Capture the cell that displays the provided text and extract its (X, Y) central coordinate. 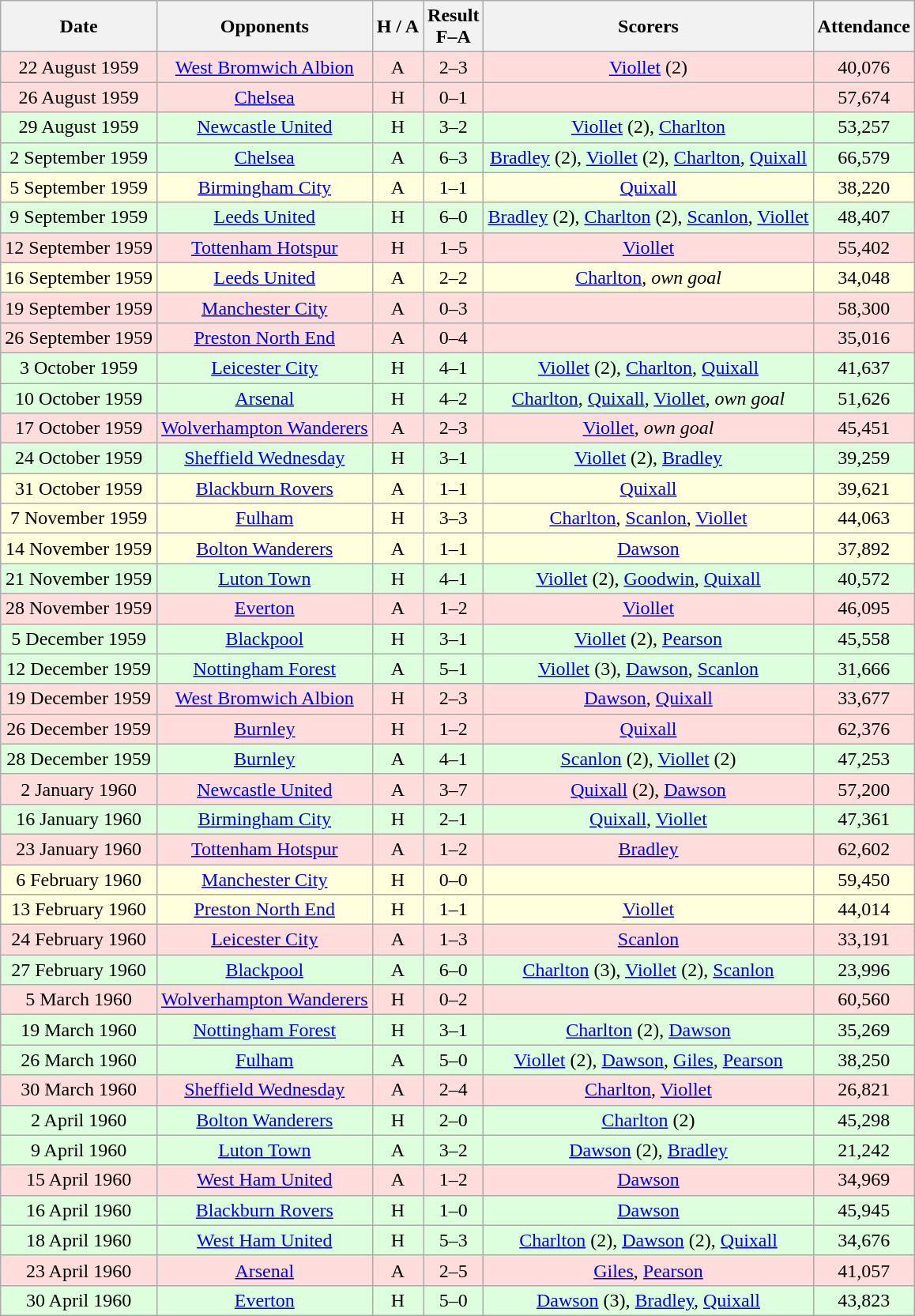
21,242 (864, 1150)
62,376 (864, 729)
35,016 (864, 337)
24 October 1959 (79, 458)
44,014 (864, 910)
Viollet (3), Dawson, Scanlon (648, 669)
Scanlon (2), Viollet (2) (648, 759)
Charlton (2), Dawson (648, 1030)
45,558 (864, 639)
47,361 (864, 819)
Bradley (2), Charlton (2), Scanlon, Viollet (648, 217)
51,626 (864, 398)
48,407 (864, 217)
3–7 (454, 789)
Charlton (2), Dawson (2), Quixall (648, 1240)
13 February 1960 (79, 910)
43,823 (864, 1300)
2–1 (454, 819)
38,220 (864, 187)
24 February 1960 (79, 940)
45,298 (864, 1120)
2–0 (454, 1120)
Giles, Pearson (648, 1270)
27 February 1960 (79, 970)
5 March 1960 (79, 1000)
58,300 (864, 307)
1–5 (454, 247)
0–2 (454, 1000)
1–0 (454, 1210)
0–0 (454, 880)
44,063 (864, 518)
34,676 (864, 1240)
6 February 1960 (79, 880)
23 April 1960 (79, 1270)
Quixall, Viollet (648, 819)
60,560 (864, 1000)
66,579 (864, 157)
2–5 (454, 1270)
59,450 (864, 880)
5–1 (454, 669)
1–3 (454, 940)
62,602 (864, 849)
0–1 (454, 97)
16 September 1959 (79, 277)
2 September 1959 (79, 157)
4–2 (454, 398)
5–3 (454, 1240)
Scorers (648, 27)
Attendance (864, 27)
57,674 (864, 97)
3 October 1959 (79, 368)
57,200 (864, 789)
31,666 (864, 669)
18 April 1960 (79, 1240)
7 November 1959 (79, 518)
Viollet (2), Bradley (648, 458)
10 October 1959 (79, 398)
Charlton, own goal (648, 277)
19 September 1959 (79, 307)
Dawson (2), Bradley (648, 1150)
Charlton (3), Viollet (2), Scanlon (648, 970)
28 November 1959 (79, 609)
17 October 1959 (79, 428)
26 March 1960 (79, 1060)
Viollet, own goal (648, 428)
41,057 (864, 1270)
Date (79, 27)
Viollet (2), Pearson (648, 639)
Charlton, Scanlon, Viollet (648, 518)
30 April 1960 (79, 1300)
Charlton, Viollet (648, 1090)
29 August 1959 (79, 127)
23,996 (864, 970)
15 April 1960 (79, 1180)
5 September 1959 (79, 187)
9 April 1960 (79, 1150)
40,076 (864, 67)
2–4 (454, 1090)
14 November 1959 (79, 549)
Dawson (3), Bradley, Quixall (648, 1300)
2 April 1960 (79, 1120)
34,969 (864, 1180)
41,637 (864, 368)
19 March 1960 (79, 1030)
46,095 (864, 609)
2–2 (454, 277)
28 December 1959 (79, 759)
26 December 1959 (79, 729)
Bradley (2), Viollet (2), Charlton, Quixall (648, 157)
Dawson, Quixall (648, 699)
Viollet (2), Goodwin, Quixall (648, 579)
45,451 (864, 428)
0–4 (454, 337)
12 September 1959 (79, 247)
26 September 1959 (79, 337)
53,257 (864, 127)
Viollet (2) (648, 67)
Viollet (2), Charlton (648, 127)
45,945 (864, 1210)
19 December 1959 (79, 699)
5 December 1959 (79, 639)
Charlton (2) (648, 1120)
9 September 1959 (79, 217)
26 August 1959 (79, 97)
3–3 (454, 518)
Bradley (648, 849)
47,253 (864, 759)
ResultF–A (454, 27)
0–3 (454, 307)
12 December 1959 (79, 669)
16 January 1960 (79, 819)
37,892 (864, 549)
33,191 (864, 940)
Charlton, Quixall, Viollet, own goal (648, 398)
31 October 1959 (79, 488)
39,621 (864, 488)
38,250 (864, 1060)
40,572 (864, 579)
Scanlon (648, 940)
55,402 (864, 247)
Quixall (2), Dawson (648, 789)
33,677 (864, 699)
Viollet (2), Dawson, Giles, Pearson (648, 1060)
6–3 (454, 157)
35,269 (864, 1030)
22 August 1959 (79, 67)
Opponents (264, 27)
16 April 1960 (79, 1210)
30 March 1960 (79, 1090)
23 January 1960 (79, 849)
H / A (397, 27)
2 January 1960 (79, 789)
Viollet (2), Charlton, Quixall (648, 368)
26,821 (864, 1090)
39,259 (864, 458)
21 November 1959 (79, 579)
34,048 (864, 277)
